Provide the [X, Y] coordinate of the cell's center where the given text is located.  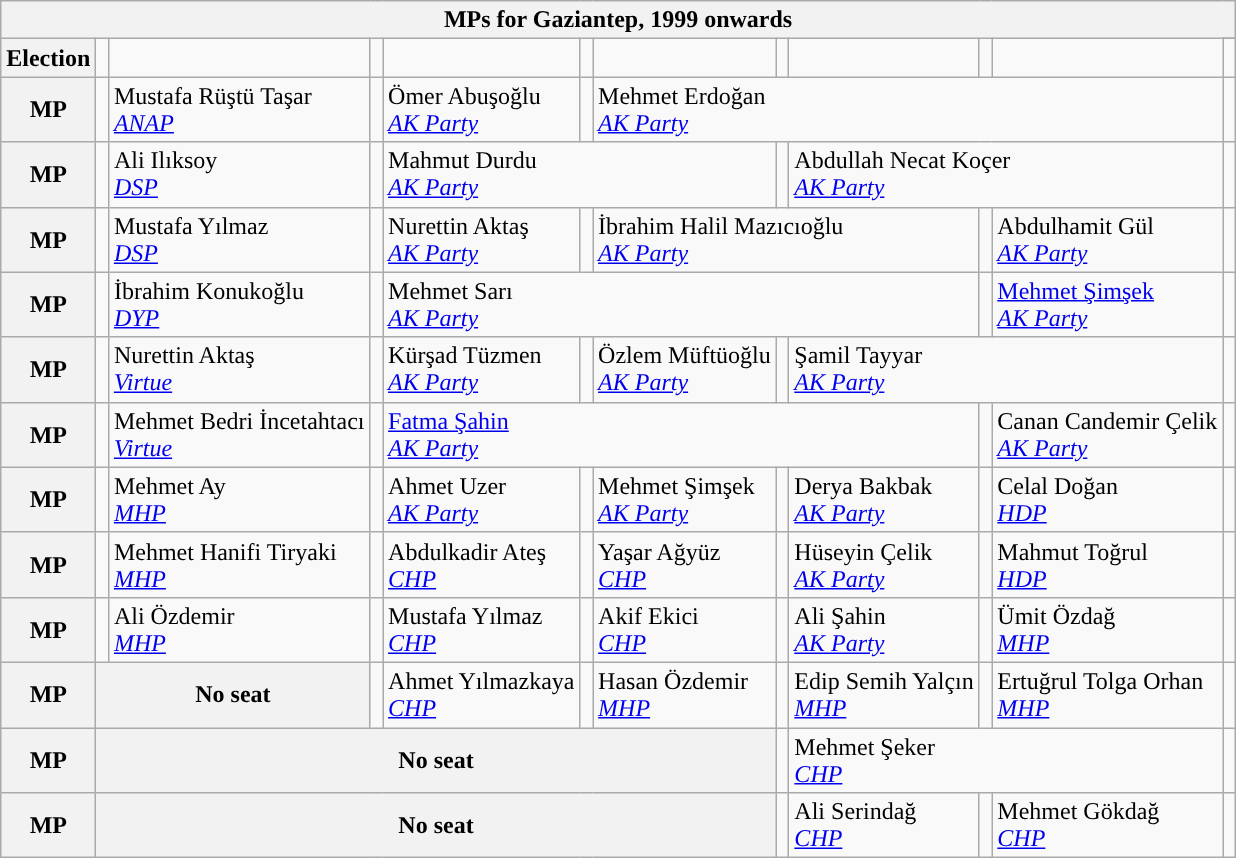
Mustafa YılmazDSP [239, 240]
Ali IlıksoyDSP [239, 174]
Abdulhamit GülAK Party [1108, 240]
İbrahim KonukoğluDYP [239, 304]
Yaşar AğyüzCHP [685, 564]
Ertuğrul Tolga OrhanMHP [1108, 694]
Nurettin AktaşAK Party [482, 240]
Hasan ÖzdemirMHP [685, 694]
Mustafa YılmazCHP [482, 630]
Ali ÖzdemirMHP [239, 630]
Abdulkadir AteşCHP [482, 564]
Şamil TayyarAK Party [1006, 370]
Mehmet Hanifi TiryakiMHP [239, 564]
Nurettin AktaşVirtue [239, 370]
Election [48, 58]
Mehmet AyMHP [239, 500]
Mahmut DurduAK Party [580, 174]
Ali ŞahinAK Party [884, 630]
Ali SerindağCHP [884, 826]
Ahmet UzerAK Party [482, 500]
Mustafa Rüştü TaşarANAP [239, 110]
Hüseyin ÇelikAK Party [884, 564]
Ömer AbuşoğluAK Party [482, 110]
Celal DoğanHDP [1108, 500]
Derya BakbakAK Party [884, 500]
Özlem MüftüoğluAK Party [685, 370]
Mehmet ŞekerCHP [1006, 760]
Mehmet GökdağCHP [1108, 826]
Canan Candemir ÇelikAK Party [1108, 434]
Mehmet SarıAK Party [682, 304]
Edip Semih YalçınMHP [884, 694]
Abdullah Necat KoçerAK Party [1006, 174]
Fatma ŞahinAK Party [682, 434]
MPs for Gaziantep, 1999 onwards [618, 20]
Ümit ÖzdağMHP [1108, 630]
İbrahim Halil MazıcıoğluAK Party [786, 240]
Mehmet Bedri İncetahtacıVirtue [239, 434]
Akif EkiciCHP [685, 630]
Kürşad TüzmenAK Party [482, 370]
Mahmut ToğrulHDP [1108, 564]
Mehmet ErdoğanAK Party [908, 110]
Ahmet YılmazkayaCHP [482, 694]
